From the cell containing the given text, extract its center point as [X, Y] coordinate. 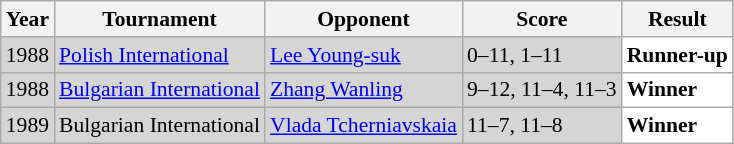
Polish International [160, 55]
Tournament [160, 19]
Year [28, 19]
Result [678, 19]
0–11, 1–11 [542, 55]
Vlada Tcherniavskaia [364, 126]
1989 [28, 126]
Opponent [364, 19]
11–7, 11–8 [542, 126]
9–12, 11–4, 11–3 [542, 90]
Runner-up [678, 55]
Lee Young-suk [364, 55]
Zhang Wanling [364, 90]
Score [542, 19]
